Return [x, y] of the center of cell containing provided text 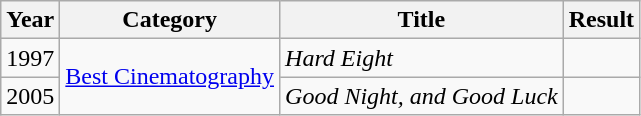
Title [422, 20]
Year [30, 20]
1997 [30, 58]
Category [170, 20]
Result [601, 20]
2005 [30, 96]
Hard Eight [422, 58]
Best Cinematography [170, 77]
Good Night, and Good Luck [422, 96]
